Detect which cell encompasses the target text, then output its (X, Y) center coordinate. 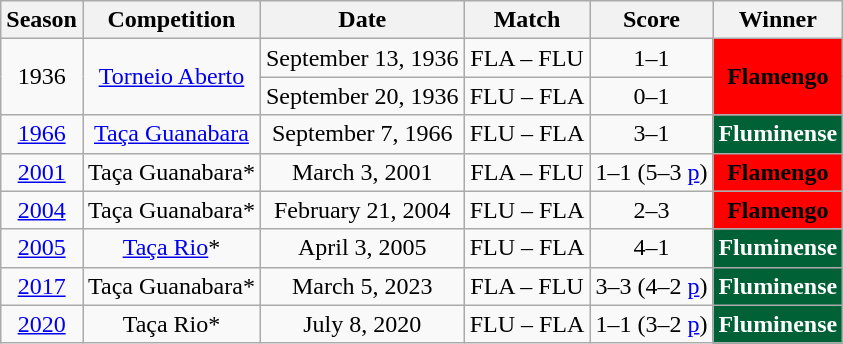
Season (42, 20)
September 7, 1966 (362, 134)
April 3, 2005 (362, 248)
Winner (778, 20)
Date (362, 20)
1936 (42, 77)
Competition (171, 20)
March 5, 2023 (362, 286)
1966 (42, 134)
3–3 (4–2 p) (652, 286)
0–1 (652, 96)
3–1 (652, 134)
September 13, 1936 (362, 58)
1–1 (5–3 p) (652, 172)
2005 (42, 248)
1–1 (3–2 p) (652, 324)
Score (652, 20)
February 21, 2004 (362, 210)
July 8, 2020 (362, 324)
September 20, 1936 (362, 96)
Taça Guanabara (171, 134)
2001 (42, 172)
1–1 (652, 58)
Torneio Aberto (171, 77)
2020 (42, 324)
2017 (42, 286)
March 3, 2001 (362, 172)
4–1 (652, 248)
2–3 (652, 210)
Match (527, 20)
2004 (42, 210)
